Provide the [x, y] coordinate of the cell's center where the given text is located.  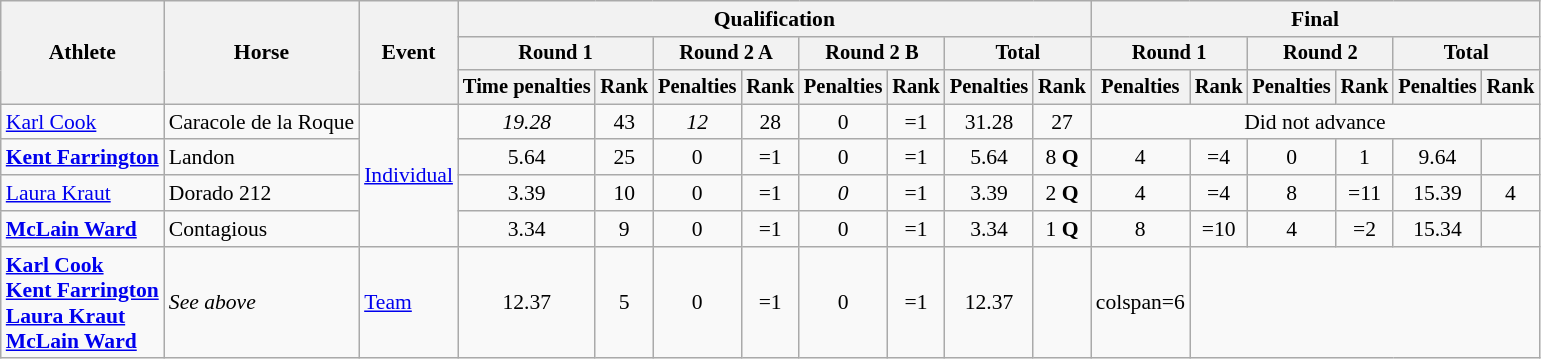
9.64 [1437, 158]
=10 [1219, 229]
1 Q [1062, 229]
Athlete [82, 52]
Laura Kraut [82, 193]
Round 2 A [726, 54]
Contagious [262, 229]
31.28 [989, 122]
Qualification [774, 19]
8 Q [1062, 158]
Landon [262, 158]
9 [624, 229]
28 [770, 122]
Horse [262, 52]
McLain Ward [82, 229]
10 [624, 193]
Individual [408, 175]
Round 2 B [872, 54]
19.28 [527, 122]
Kent Farrington [82, 158]
Round 2 [1320, 54]
15.39 [1437, 193]
Caracole de la Roque [262, 122]
Team [408, 303]
Did not advance [1315, 122]
See above [262, 303]
43 [624, 122]
Time penalties [527, 87]
5 [624, 303]
=2 [1365, 229]
Event [408, 52]
Karl Cook [82, 122]
2 Q [1062, 193]
colspan=6 [1140, 303]
25 [624, 158]
Final [1315, 19]
=11 [1365, 193]
27 [1062, 122]
Karl CookKent FarringtonLaura KrautMcLain Ward [82, 303]
12 [697, 122]
15.34 [1437, 229]
1 [1365, 158]
Dorado 212 [262, 193]
